Capture the cell that displays the provided text and extract its [x, y] central coordinate. 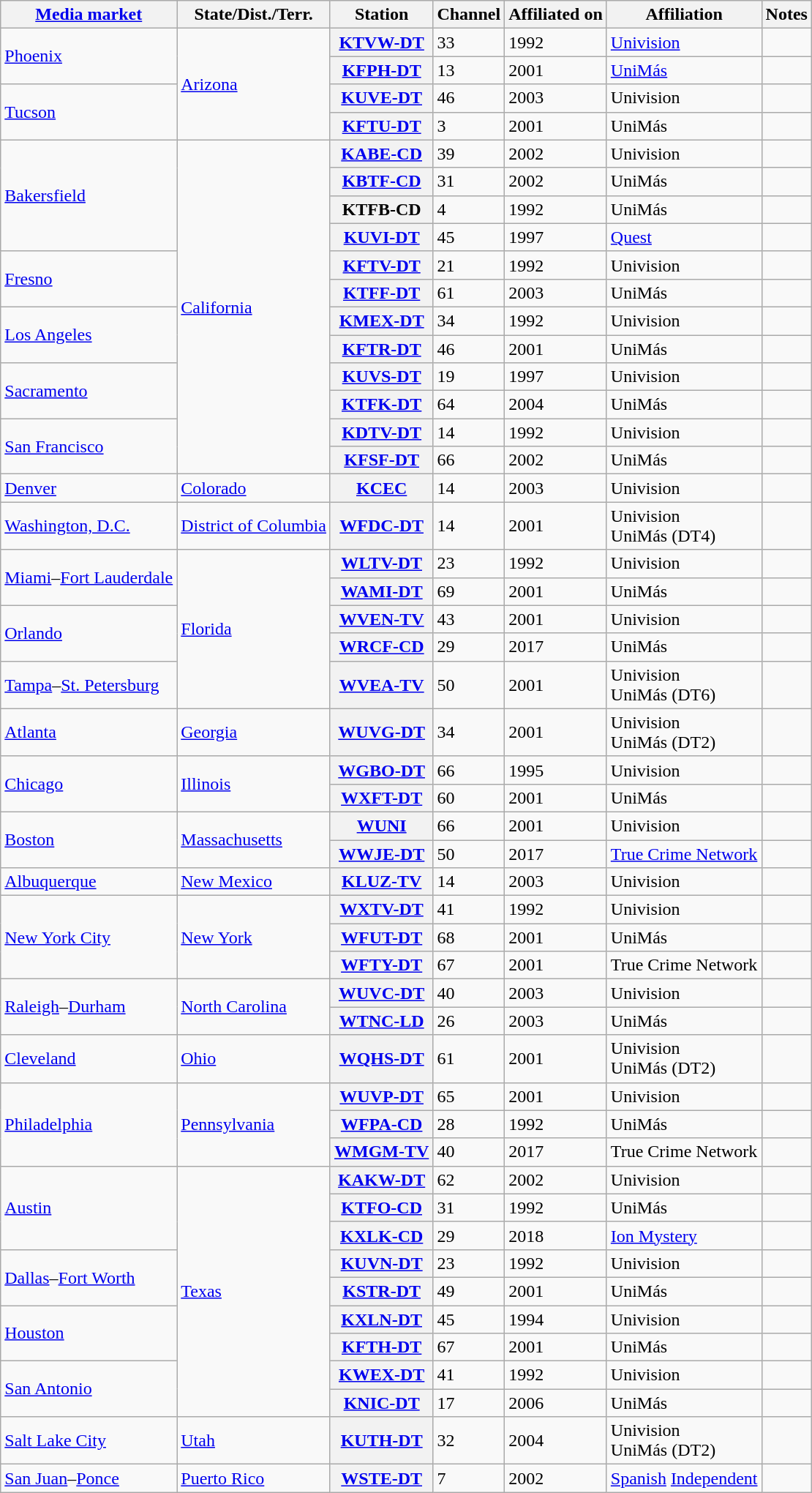
KUVI-DT [381, 237]
WVEA-TV [381, 685]
KSTR-DT [381, 1291]
26 [469, 1021]
WQHS-DT [381, 1058]
KUVN-DT [381, 1263]
Bakersfield [89, 195]
Los Angeles [89, 334]
62 [469, 1180]
Fresno [89, 279]
WXFT-DT [381, 798]
KABE-CD [381, 154]
33 [469, 42]
43 [469, 619]
Cleveland [89, 1058]
Tampa–St. Petersburg [89, 685]
Phoenix [89, 56]
7 [469, 1478]
Georgia [254, 732]
KXLN-DT [381, 1320]
Houston [89, 1333]
KTVW-DT [381, 42]
WUVC-DT [381, 993]
68 [469, 938]
Affiliated on [556, 15]
KCEC [381, 488]
San Juan–Ponce [89, 1478]
Washington, D.C. [89, 525]
WUVP-DT [381, 1096]
KFPH-DT [381, 70]
Channel [469, 15]
WFTY-DT [381, 965]
64 [469, 405]
KFTR-DT [381, 349]
32 [469, 1440]
Miami–Fort Lauderdale [89, 577]
Notes [786, 15]
WUNI [381, 826]
WRCF-CD [381, 647]
KNIC-DT [381, 1403]
1995 [556, 770]
WSTE-DT [381, 1478]
WAMI-DT [381, 591]
WUVG-DT [381, 732]
Denver [89, 488]
KMEX-DT [381, 321]
Station [381, 15]
North Carolina [254, 1007]
KWEX-DT [381, 1375]
KUTH-DT [381, 1440]
WTNC-LD [381, 1021]
WVEN-TV [381, 619]
19 [469, 377]
65 [469, 1096]
Ohio [254, 1058]
California [254, 307]
WFDC-DT [381, 525]
KTFK-DT [381, 405]
KBTF-CD [381, 182]
Atlanta [89, 732]
2006 [556, 1403]
Philadelphia [89, 1124]
WWJE-DT [381, 854]
WXTV-DT [381, 910]
KAKW-DT [381, 1180]
New York City [89, 938]
Sacramento [89, 391]
Puerto Rico [254, 1478]
KTFF-DT [381, 293]
Ion Mystery [684, 1235]
2018 [556, 1235]
Dallas–Fort Worth [89, 1277]
KDTV-DT [381, 433]
San Francisco [89, 446]
49 [469, 1291]
Massachusetts [254, 839]
WMGM-TV [381, 1152]
21 [469, 265]
UnivisionUniMás (DT4) [684, 525]
Albuquerque [89, 882]
KFTH-DT [381, 1347]
Salt Lake City [89, 1440]
UnivisionUniMás (DT6) [684, 685]
San Antonio [89, 1389]
WGBO-DT [381, 770]
State/Dist./Terr. [254, 15]
KFTV-DT [381, 265]
KLUZ-TV [381, 882]
13 [469, 70]
Florida [254, 629]
3 [469, 126]
Orlando [89, 633]
4 [469, 209]
Arizona [254, 84]
Illinois [254, 784]
Media market [89, 15]
Boston [89, 839]
Quest [684, 237]
New York [254, 938]
Affiliation [684, 15]
KXLK-CD [381, 1235]
Chicago [89, 784]
Tucson [89, 112]
WFUT-DT [381, 938]
New Mexico [254, 882]
KFTU-DT [381, 126]
69 [469, 591]
28 [469, 1124]
39 [469, 154]
Pennsylvania [254, 1124]
60 [469, 798]
Utah [254, 1440]
WLTV-DT [381, 564]
Texas [254, 1291]
KTFO-CD [381, 1208]
KUVS-DT [381, 377]
Spanish Independent [684, 1478]
Colorado [254, 488]
17 [469, 1403]
KFSF-DT [381, 460]
WFPA-CD [381, 1124]
Raleigh–Durham [89, 1007]
Austin [89, 1208]
KUVE-DT [381, 98]
District of Columbia [254, 525]
1994 [556, 1320]
KTFB-CD [381, 209]
